Capture the cell that displays the provided text and extract its [X, Y] central coordinate. 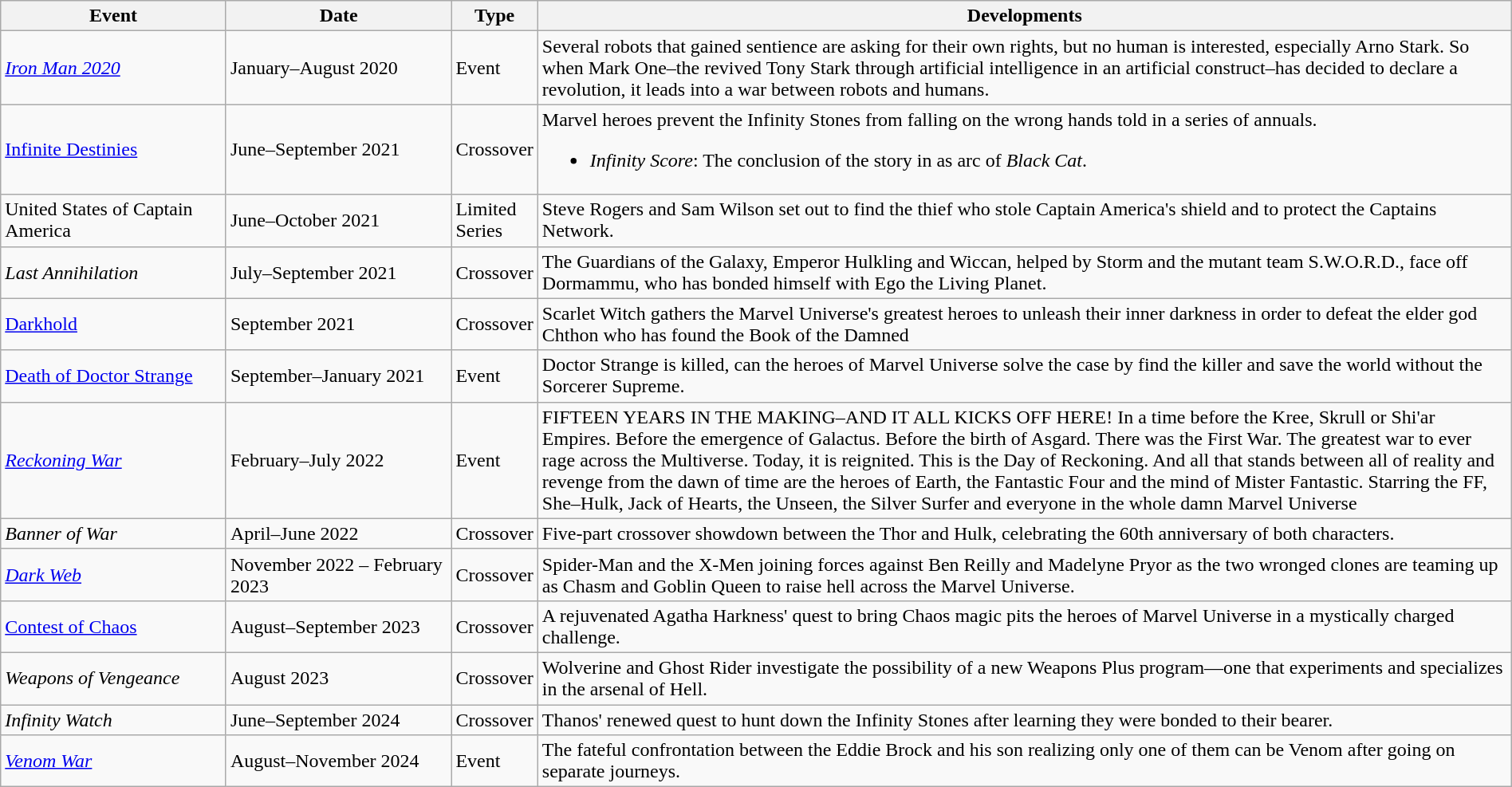
Doctor Strange is killed, can the heroes of Marvel Universe solve the case by find the killer and save the world without the Sorcerer Supreme. [1024, 376]
A rejuvenated Agatha Harkness' quest to bring Chaos magic pits the heroes of Marvel Universe in a mystically charged challenge. [1024, 627]
Death of Doctor Strange [113, 376]
Venom War [113, 761]
Infinity Watch [113, 720]
February–July 2022 [338, 460]
Weapons of Vengeance [113, 678]
Banner of War [113, 533]
Reckoning War [113, 460]
April–June 2022 [338, 533]
Dark Web [113, 574]
August–November 2024 [338, 761]
November 2022 – February 2023 [338, 574]
September 2021 [338, 324]
Contest of Chaos [113, 627]
United States of Captain America [113, 220]
Last Annihilation [113, 273]
June–October 2021 [338, 220]
July–September 2021 [338, 273]
Thanos' renewed quest to hunt down the Infinity Stones after learning they were bonded to their bearer. [1024, 720]
Wolverine and Ghost Rider investigate the possibility of a new Weapons Plus program—one that experiments and specializes in the arsenal of Hell. [1024, 678]
Developments [1024, 16]
Limited Series [494, 220]
January–August 2020 [338, 68]
The fateful confrontation between the Eddie Brock and his son realizing only one of them can be Venom after going on separate journeys. [1024, 761]
September–January 2021 [338, 376]
June–September 2021 [338, 150]
August–September 2023 [338, 627]
August 2023 [338, 678]
Date [338, 16]
Infinite Destinies [113, 150]
June–September 2024 [338, 720]
Steve Rogers and Sam Wilson set out to find the thief who stole Captain America's shield and to protect the Captains Network. [1024, 220]
Darkhold [113, 324]
Iron Man 2020 [113, 68]
Type [494, 16]
Five-part crossover showdown between the Thor and Hulk, celebrating the 60th anniversary of both characters. [1024, 533]
